Output the [x, y] coordinate of the center of the cell containing the given text.  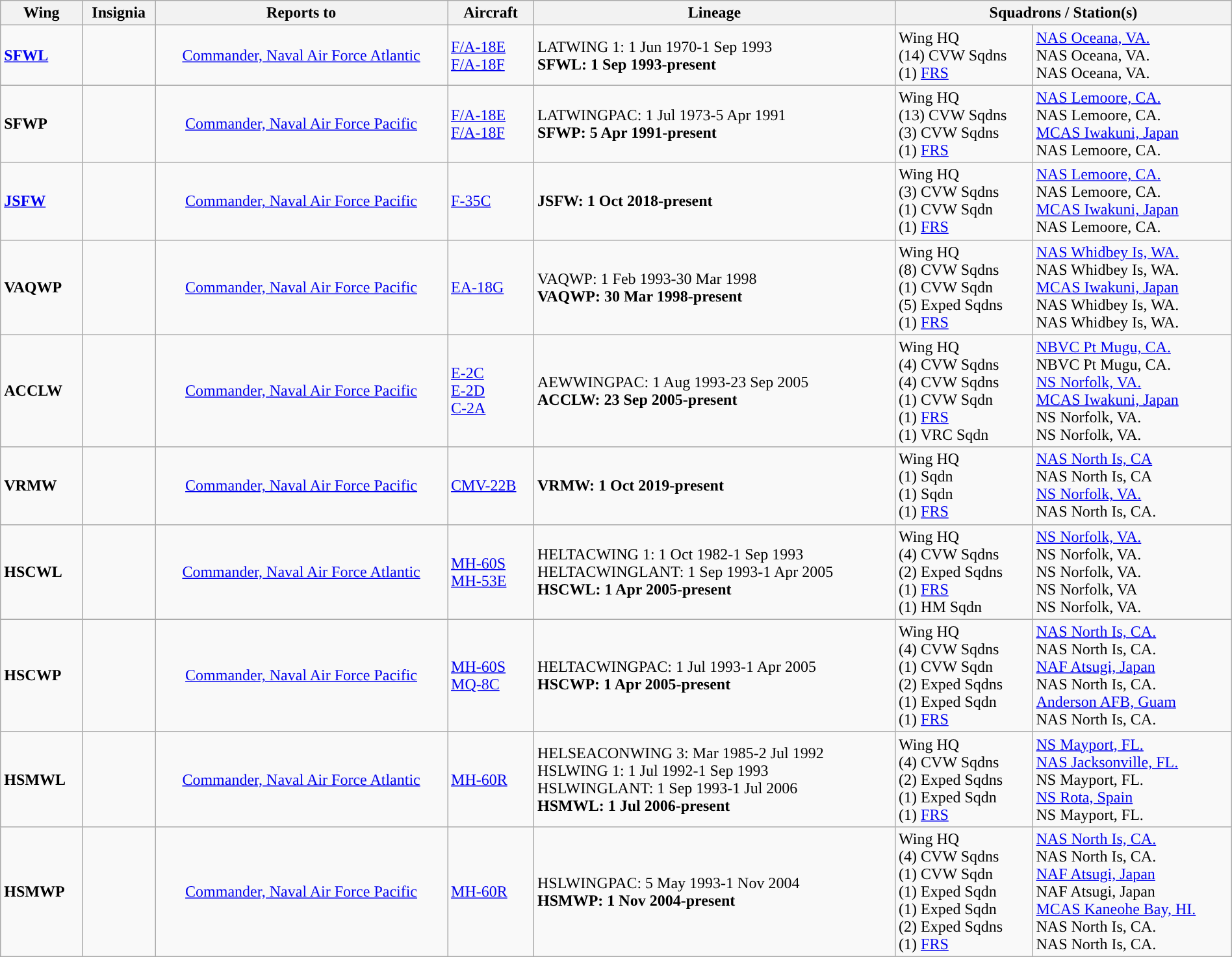
HSCWL [42, 572]
VRMW [42, 486]
LATWING 1: 1 Jun 1970-1 Sep 1993SFWL: 1 Sep 1993-present [715, 55]
AEWWINGPAC: 1 Aug 1993-23 Sep 2005ACCLW: 23 Sep 2005-present [715, 391]
NS Norfolk, VA.NS Norfolk, VA.NS Norfolk, VA.NS Norfolk, VANS Norfolk, VA. [1132, 572]
Wing HQ(4) CVW Sqdns(2) Exped Sqdns(1) FRS(1) HM Sqdn [964, 572]
VAQWP: 1 Feb 1993-30 Mar 1998VAQWP: 30 Mar 1998-present [715, 287]
HSCWP [42, 676]
Reports to [302, 13]
Aircraft [491, 13]
Wing HQ(4) CVW Sqdns(4) CVW Sqdns(1) CVW Sqdn(1) FRS (1) VRC Sqdn [964, 391]
HELTACWING 1: 1 Oct 1982-1 Sep 1993HELTACWINGLANT: 1 Sep 1993-1 Apr 2005HSCWL: 1 Apr 2005-present [715, 572]
Wing HQ(8) CVW Sqdns(1) CVW Sqdn(5) Exped Sqdns(1) FRS [964, 287]
HSLWINGPAC: 5 May 1993-1 Nov 2004HSMWP: 1 Nov 2004-present [715, 891]
ACCLW [42, 391]
Squadrons / Station(s) [1064, 13]
SFWL [42, 55]
NAS Whidbey Is, WA.NAS Whidbey Is, WA.MCAS Iwakuni, JapanNAS Whidbey Is, WA.NAS Whidbey Is, WA. [1132, 287]
EA-18G [491, 287]
MH-60SMQ-8C [491, 676]
CMV-22B [491, 486]
Wing HQ(4) CVW Sqdns(1) CVW Sqdn(2) Exped Sqdns(1) Exped Sqdn(1) FRS [964, 676]
Insignia [119, 13]
MH-60SMH-53E [491, 572]
F-35C [491, 201]
HSMWP [42, 891]
NAS North Is, CANAS North Is, CANS Norfolk, VA.NAS North Is, CA. [1132, 486]
Wing HQ(4) CVW Sqdns(1) CVW Sqdn(1) Exped Sqdn(1) Exped Sqdn(2) Exped Sqdns(1) FRS [964, 891]
HELSEACONWING 3: Mar 1985-2 Jul 1992HSLWING 1: 1 Jul 1992-1 Sep 1993HSLWINGLANT: 1 Sep 1993-1 Jul 2006HSMWL: 1 Jul 2006-present [715, 779]
SFWP [42, 123]
LATWINGPAC: 1 Jul 1973-5 Apr 1991SFWP: 5 Apr 1991-present [715, 123]
Wing HQ(14) CVW Sqdns(1) FRS [964, 55]
Wing HQ(13) CVW Sqdns(3) CVW Sqdns(1) FRS [964, 123]
JSFW: 1 Oct 2018-present [715, 201]
E-2CE-2DC-2A [491, 391]
NAS North Is, CA.NAS North Is, CA.NAF Atsugi, JapanNAF Atsugi, JapanMCAS Kaneohe Bay, HI.NAS North Is, CA.NAS North Is, CA. [1132, 891]
NAS North Is, CA.NAS North Is, CA.NAF Atsugi, JapanNAS North Is, CA.Anderson AFB, GuamNAS North Is, CA. [1132, 676]
NBVC Pt Mugu, CA.NBVC Pt Mugu, CA.NS Norfolk, VA.MCAS Iwakuni, JapanNS Norfolk, VA.NS Norfolk, VA. [1132, 391]
Wing [42, 13]
VAQWP [42, 287]
VRMW: 1 Oct 2019-present [715, 486]
NAS Oceana, VA.NAS Oceana, VA.NAS Oceana, VA. [1132, 55]
Wing HQ(3) CVW Sqdns(1) CVW Sqdn(1) FRS [964, 201]
HSMWL [42, 779]
JSFW [42, 201]
Wing HQ(1) Sqdn(1) Sqdn(1) FRS [964, 486]
Wing HQ(4) CVW Sqdns(2) Exped Sqdns(1) Exped Sqdn(1) FRS [964, 779]
Lineage [715, 13]
NS Mayport, FL.NAS Jacksonville, FL.NS Mayport, FL.NS Rota, SpainNS Mayport, FL. [1132, 779]
HELTACWINGPAC: 1 Jul 1993-1 Apr 2005HSCWP: 1 Apr 2005-present [715, 676]
